Search for the cell housing the specified text and yield its [x, y] center coordinate. 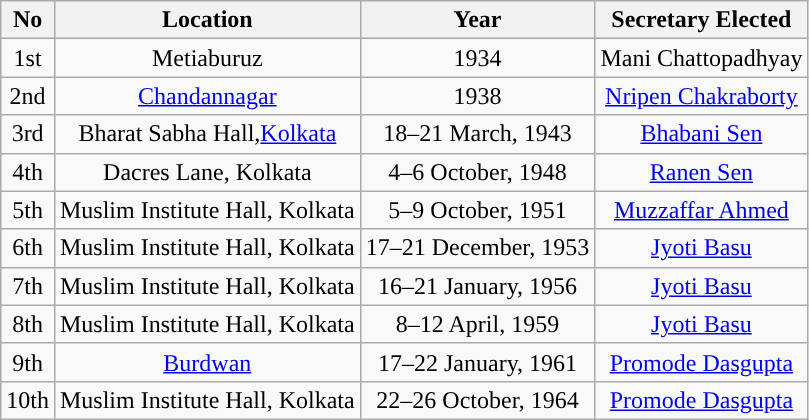
22–26 October, 1964 [478, 400]
Ranen Sen [702, 172]
Chandannagar [207, 96]
Secretary Elected [702, 20]
1934 [478, 58]
3rd [28, 134]
4th [28, 172]
16–21 January, 1956 [478, 286]
No [28, 20]
7th [28, 286]
8–12 April, 1959 [478, 324]
Year [478, 20]
Bharat Sabha Hall,Kolkata [207, 134]
Muzzaffar Ahmed [702, 210]
Nripen Chakraborty [702, 96]
Mani Chattopadhyay [702, 58]
17–21 December, 1953 [478, 248]
1938 [478, 96]
4–6 October, 1948 [478, 172]
Metiaburuz [207, 58]
10th [28, 400]
Burdwan [207, 362]
9th [28, 362]
17–22 January, 1961 [478, 362]
5–9 October, 1951 [478, 210]
Dacres Lane, Kolkata [207, 172]
Location [207, 20]
1st [28, 58]
Bhabani Sen [702, 134]
6th [28, 248]
2nd [28, 96]
8th [28, 324]
18–21 March, 1943 [478, 134]
5th [28, 210]
